Scan for the cell matching the given text and deliver its (X, Y) coordinate at center. 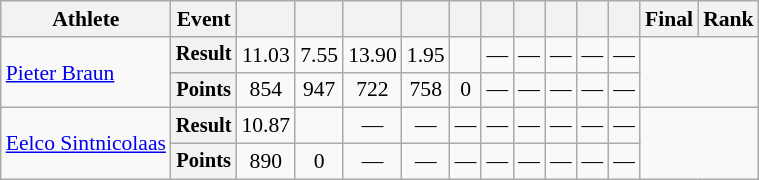
758 (426, 90)
Rank (728, 19)
854 (266, 90)
890 (266, 162)
10.87 (266, 126)
Athlete (86, 19)
Event (204, 19)
947 (319, 90)
Eelco Sintnicolaas (86, 144)
13.90 (372, 55)
722 (372, 90)
1.95 (426, 55)
Final (669, 19)
Pieter Braun (86, 72)
7.55 (319, 55)
11.03 (266, 55)
